For the text-containing cell, return its midpoint in (X, Y) coordinate format. 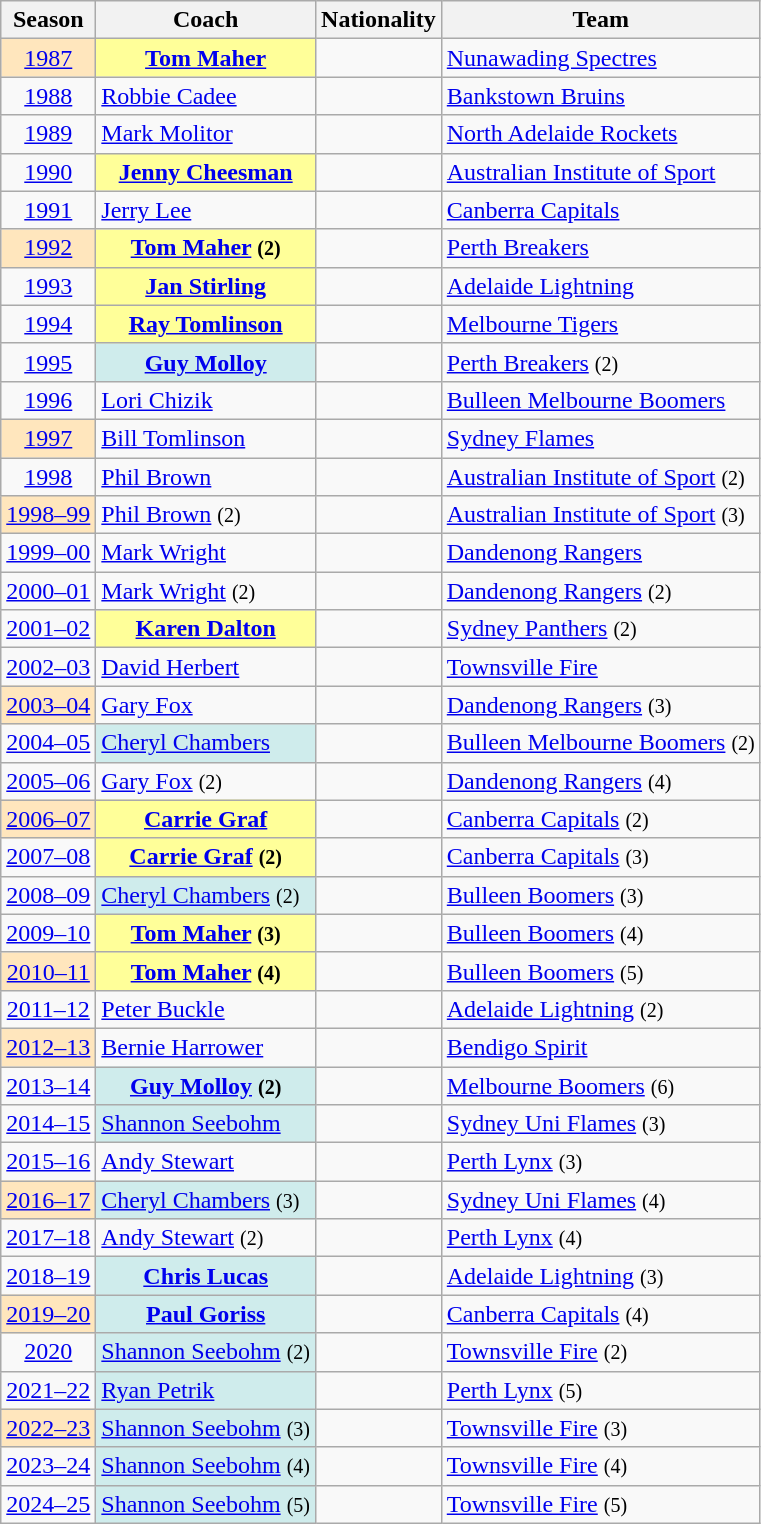
2003–04 (48, 705)
1996 (48, 400)
1998 (48, 477)
North Adelaide Rockets (600, 134)
Phil Brown (2) (206, 515)
Canberra Capitals (600, 210)
2020 (48, 1352)
Carrie Graf (206, 819)
Bulleen Melbourne Boomers (2) (600, 743)
Guy Molloy (206, 362)
Australian Institute of Sport (3) (600, 515)
Coach (206, 20)
2024–25 (48, 1504)
1997 (48, 438)
Adelaide Lightning (600, 286)
Lori Chizik (206, 400)
Shannon Seebohm (206, 1124)
Dandenong Rangers (2) (600, 591)
2009–10 (48, 933)
1990 (48, 172)
Dandenong Rangers (4) (600, 781)
Dandenong Rangers (600, 553)
Tom Maher (2) (206, 248)
Andy Stewart (206, 1162)
Nunawading Spectres (600, 58)
Bulleen Boomers (4) (600, 933)
Perth Lynx (5) (600, 1390)
Phil Brown (206, 477)
Cheryl Chambers (206, 743)
Townsville Fire (5) (600, 1504)
Bulleen Boomers (5) (600, 971)
Bill Tomlinson (206, 438)
Ray Tomlinson (206, 324)
David Herbert (206, 667)
1991 (48, 210)
1992 (48, 248)
1998–99 (48, 515)
2011–12 (48, 1009)
Team (600, 20)
Shannon Seebohm (3) (206, 1428)
2022–23 (48, 1428)
Perth Lynx (3) (600, 1162)
Townsville Fire (2) (600, 1352)
1988 (48, 96)
2013–14 (48, 1085)
Sydney Flames (600, 438)
Mark Wright (2) (206, 591)
1999–00 (48, 553)
Cheryl Chambers (3) (206, 1200)
Bulleen Melbourne Boomers (600, 400)
Carrie Graf (2) (206, 857)
2001–02 (48, 629)
Perth Breakers (2) (600, 362)
2014–15 (48, 1124)
2017–18 (48, 1238)
Adelaide Lightning (2) (600, 1009)
Bernie Harrower (206, 1047)
Perth Lynx (4) (600, 1238)
Canberra Capitals (2) (600, 819)
2012–13 (48, 1047)
Gary Fox (2) (206, 781)
Sydney Panthers (2) (600, 629)
Australian Institute of Sport (2) (600, 477)
Chris Lucas (206, 1276)
2008–09 (48, 895)
2005–06 (48, 781)
Dandenong Rangers (3) (600, 705)
2016–17 (48, 1200)
Perth Breakers (600, 248)
Cheryl Chambers (2) (206, 895)
Australian Institute of Sport (600, 172)
Sydney Uni Flames (3) (600, 1124)
2023–24 (48, 1466)
Karen Dalton (206, 629)
1987 (48, 58)
Canberra Capitals (4) (600, 1314)
2000–01 (48, 591)
1989 (48, 134)
Townsville Fire (600, 667)
Shannon Seebohm (2) (206, 1352)
2018–19 (48, 1276)
Andy Stewart (2) (206, 1238)
Season (48, 20)
Guy Molloy (2) (206, 1085)
2019–20 (48, 1314)
Melbourne Tigers (600, 324)
2021–22 (48, 1390)
Adelaide Lightning (3) (600, 1276)
Tom Maher (3) (206, 933)
Tom Maher (4) (206, 971)
2002–03 (48, 667)
Mark Molitor (206, 134)
2006–07 (48, 819)
Mark Wright (206, 553)
2010–11 (48, 971)
Nationality (379, 20)
2004–05 (48, 743)
Townsville Fire (4) (600, 1466)
Sydney Uni Flames (4) (600, 1200)
Bendigo Spirit (600, 1047)
Paul Goriss (206, 1314)
Shannon Seebohm (4) (206, 1466)
Jan Stirling (206, 286)
Townsville Fire (3) (600, 1428)
Gary Fox (206, 705)
2007–08 (48, 857)
Robbie Cadee (206, 96)
Canberra Capitals (3) (600, 857)
Ryan Petrik (206, 1390)
Bulleen Boomers (3) (600, 895)
Peter Buckle (206, 1009)
1995 (48, 362)
Jenny Cheesman (206, 172)
Jerry Lee (206, 210)
Melbourne Boomers (6) (600, 1085)
1993 (48, 286)
2015–16 (48, 1162)
Bankstown Bruins (600, 96)
Shannon Seebohm (5) (206, 1504)
Tom Maher (206, 58)
1994 (48, 324)
